Provide the (X, Y) coordinate of the cell's center where the given text is located.  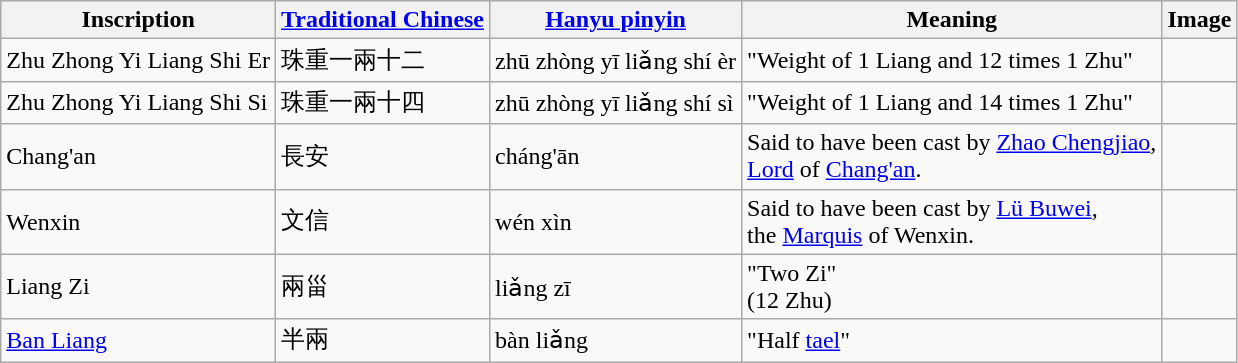
兩甾 (383, 286)
wén xìn (616, 222)
珠重一兩十二 (383, 60)
bàn liǎng (616, 340)
Said to have been cast by Lü Buwei,the Marquis of Wenxin. (952, 222)
Zhu Zhong Yi Liang Shi Er (138, 60)
Inscription (138, 20)
"Half tael" (952, 340)
"Weight of 1 Liang and 14 times 1 Zhu" (952, 102)
Said to have been cast by Zhao Chengjiao,Lord of Chang'an. (952, 156)
Chang'an (138, 156)
Meaning (952, 20)
Zhu Zhong Yi Liang Shi Si (138, 102)
zhū zhòng yī liǎng shí sì (616, 102)
"Two Zi"(12 Zhu) (952, 286)
Ban Liang (138, 340)
cháng'ān (616, 156)
Hanyu pinyin (616, 20)
Image (1200, 20)
"Weight of 1 Liang and 12 times 1 Zhu" (952, 60)
珠重一兩十四 (383, 102)
半兩 (383, 340)
長安 (383, 156)
文信 (383, 222)
zhū zhòng yī liǎng shí èr (616, 60)
Traditional Chinese (383, 20)
Liang Zi (138, 286)
Wenxin (138, 222)
liǎng zī (616, 286)
